For the text-containing cell, return its midpoint in (x, y) coordinate format. 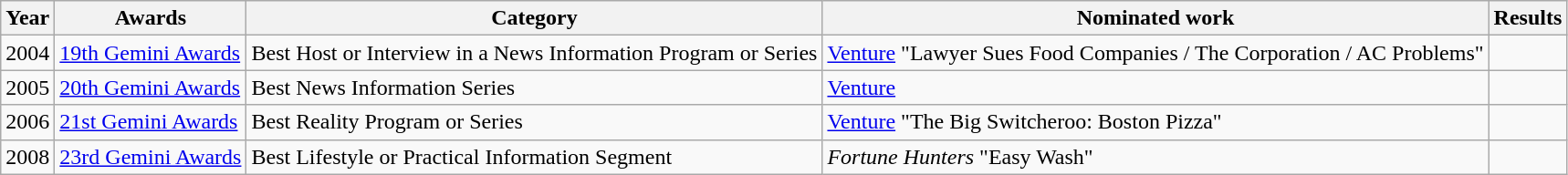
2005 (27, 87)
Results (1528, 18)
Best Reality Program or Series (535, 122)
Nominated work (1155, 18)
21st Gemini Awards (151, 122)
Venture (1155, 87)
Best News Information Series (535, 87)
Awards (151, 18)
Best Host or Interview in a News Information Program or Series (535, 53)
Best Lifestyle or Practical Information Segment (535, 157)
Category (535, 18)
Venture "Lawyer Sues Food Companies / The Corporation / AC Problems" (1155, 53)
2006 (27, 122)
Year (27, 18)
23rd Gemini Awards (151, 157)
19th Gemini Awards (151, 53)
20th Gemini Awards (151, 87)
Venture "The Big Switcheroo: Boston Pizza" (1155, 122)
Fortune Hunters "Easy Wash" (1155, 157)
2004 (27, 53)
2008 (27, 157)
